Find where the given text appears and provide that cell's center as [X, Y] coordinate. 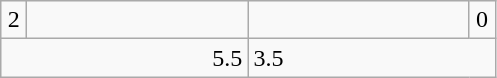
0 [482, 20]
3.5 [372, 58]
2 [14, 20]
5.5 [124, 58]
